Extract the (x, y) coordinate from the center of the cell holding the provided text.  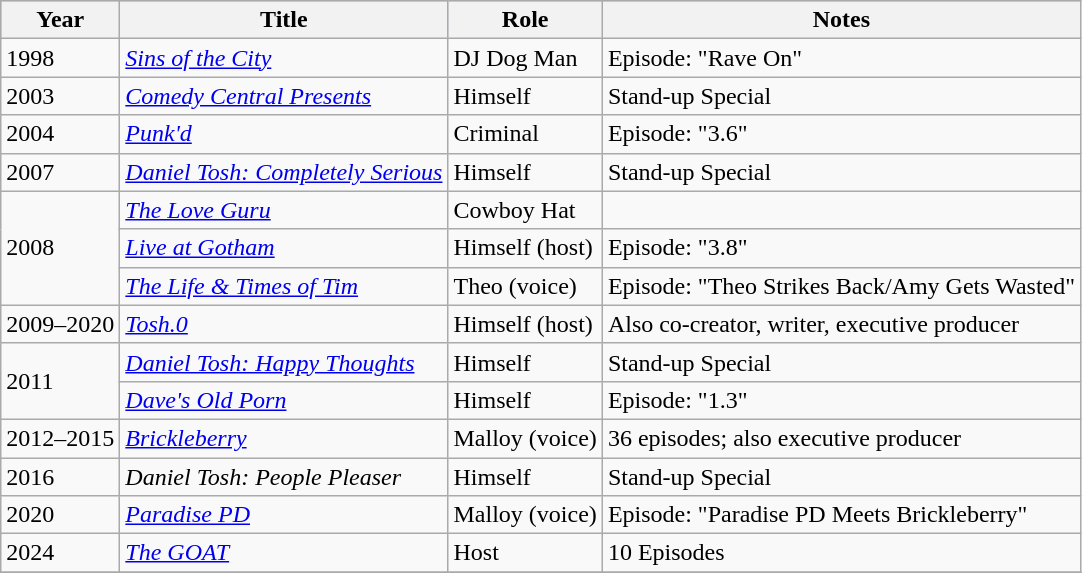
Host (525, 553)
2008 (60, 248)
Tosh.0 (284, 324)
2020 (60, 515)
Punk'd (284, 134)
Daniel Tosh: Happy Thoughts (284, 362)
Daniel Tosh: People Pleaser (284, 477)
Cowboy Hat (525, 210)
Dave's Old Porn (284, 400)
2024 (60, 553)
Episode: "1.3" (841, 400)
Paradise PD (284, 515)
2003 (60, 96)
Theo (voice) (525, 286)
2011 (60, 381)
The Life & Times of Tim (284, 286)
2016 (60, 477)
The GOAT (284, 553)
Episode: "Rave On" (841, 58)
Daniel Tosh: Completely Serious (284, 172)
The Love Guru (284, 210)
Episode: "Theo Strikes Back/Amy Gets Wasted" (841, 286)
Live at Gotham (284, 248)
DJ Dog Man (525, 58)
1998 (60, 58)
Title (284, 20)
Brickleberry (284, 438)
Notes (841, 20)
2009–2020 (60, 324)
2007 (60, 172)
Comedy Central Presents (284, 96)
Year (60, 20)
Criminal (525, 134)
2004 (60, 134)
Episode: "3.6" (841, 134)
10 Episodes (841, 553)
Episode: "Paradise PD Meets Brickleberry" (841, 515)
2012–2015 (60, 438)
Role (525, 20)
Episode: "3.8" (841, 248)
36 episodes; also executive producer (841, 438)
Sins of the City (284, 58)
Also co-creator, writer, executive producer (841, 324)
